Provide the (x, y) coordinate of the cell's center where the given text is located.  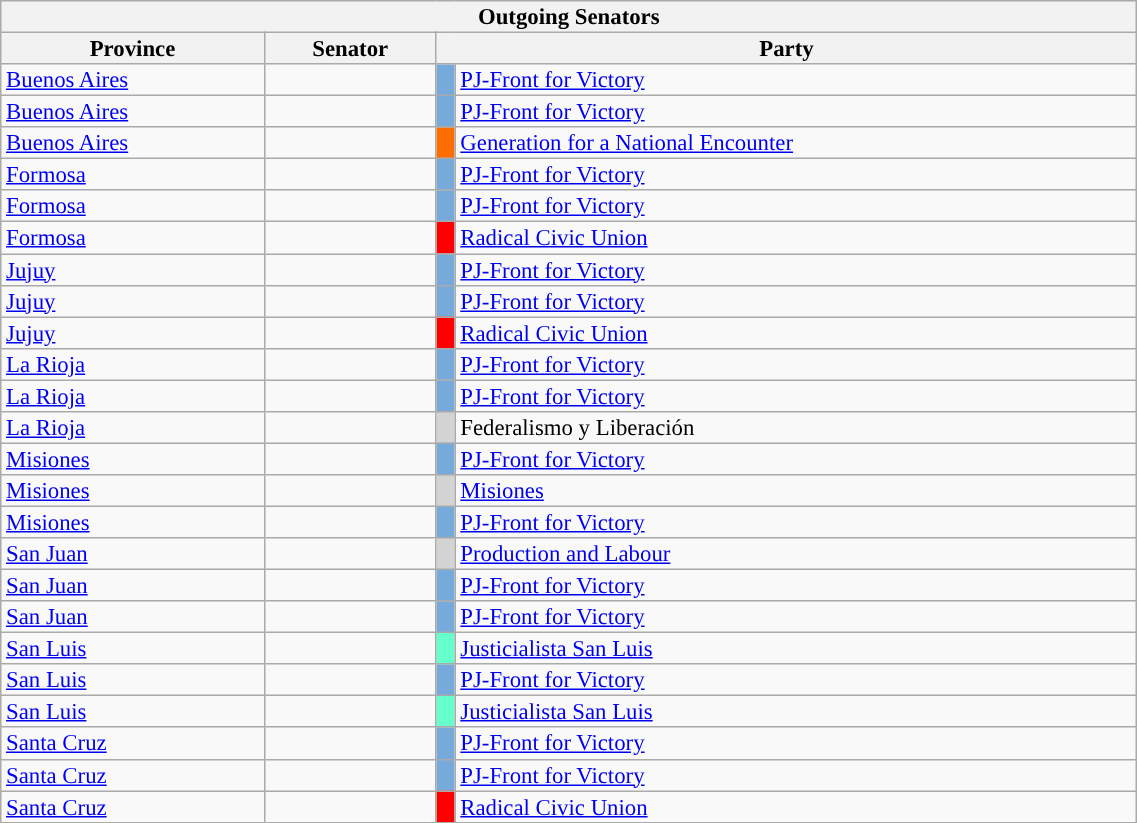
Generation for a National Encounter (796, 143)
Production and Labour (796, 554)
Party (786, 49)
Outgoing Senators (569, 17)
Province (133, 49)
Federalismo y Liberación (796, 428)
Senator (350, 49)
